Detect which cell encompasses the target text, then output its [x, y] center coordinate. 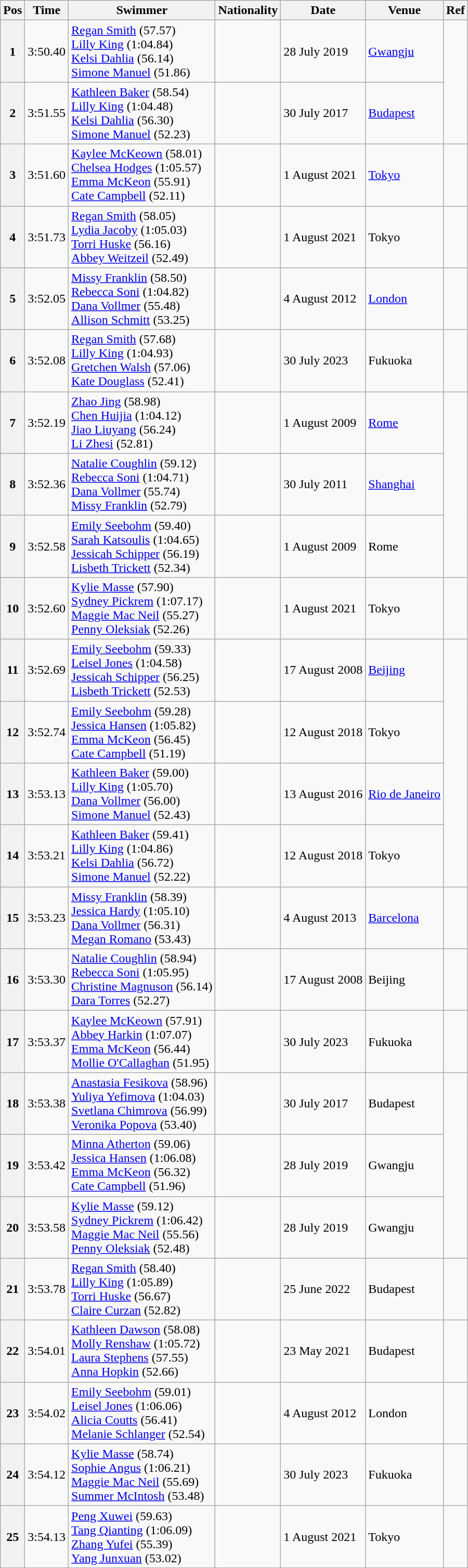
Anastasia Fesikova (58.96)Yuliya Yefimova (1:04.03)Svetlana Chimrova (56.99)Veronika Popova (53.40) [142, 1103]
21 [12, 1289]
Emily Seebohm (59.33)Leisel Jones (1:04.58)Jessicah Schipper (56.25)Lisbeth Trickett (52.53) [142, 670]
Peng Xuwei (59.63)Tang Qianting (1:06.09)Zhang Yufei (55.39)Yang Junxuan (53.02) [142, 1537]
3:53.30 [47, 979]
Emily Seebohm (59.01)Leisel Jones (1:06.06)Alicia Coutts (56.41)Melanie Schlanger (52.54) [142, 1413]
3:52.05 [47, 298]
12 [12, 732]
25 [12, 1537]
7 [12, 422]
23 May 2021 [323, 1351]
Kathleen Dawson (58.08)Molly Renshaw (1:05.72)Laura Stephens (57.55)Anna Hopkin (52.66) [142, 1351]
30 July 2011 [323, 485]
18 [12, 1103]
3:53.13 [47, 794]
Kylie Masse (59.12)Sydney Pickrem (1:06.42)Maggie Mac Neil (55.56)Penny Oleksiak (52.48) [142, 1227]
Missy Franklin (58.50)Rebecca Soni (1:04.82)Dana Vollmer (55.48)Allison Schmitt (53.25) [142, 298]
3:53.37 [47, 1042]
3:52.08 [47, 361]
Minna Atherton (59.06)Jessica Hansen (1:06.08)Emma McKeon (56.32)Cate Campbell (51.96) [142, 1166]
Ref [456, 10]
Pos [12, 10]
3:51.55 [47, 113]
13 [12, 794]
23 [12, 1413]
3:54.02 [47, 1413]
Kathleen Baker (59.41)Lilly King (1:04.86)Kelsi Dahlia (56.72)Simone Manuel (52.22) [142, 856]
Regan Smith (57.68)Lilly King (1:04.93)Gretchen Walsh (57.06)Kate Douglass (52.41) [142, 361]
Regan Smith (58.05)Lydia Jacoby (1:05.03)Torri Huske (56.16)Abbey Weitzeil (52.49) [142, 237]
1 [12, 51]
5 [12, 298]
Rio de Janeiro [405, 794]
15 [12, 918]
6 [12, 361]
3:51.73 [47, 237]
Nationality [248, 10]
8 [12, 485]
3:53.42 [47, 1166]
3:52.60 [47, 608]
Shanghai [405, 485]
Barcelona [405, 918]
3:54.01 [47, 1351]
Kaylee McKeown (57.91)Abbey Harkin (1:07.07)Emma McKeon (56.44)Mollie O'Callaghan (51.95) [142, 1042]
Emily Seebohm (59.40)Sarah Katsoulis (1:04.65)Jessicah Schipper (56.19)Lisbeth Trickett (52.34) [142, 546]
3:53.58 [47, 1227]
Regan Smith (57.57)Lilly King (1:04.84)Kelsi Dahlia (56.14)Simone Manuel (51.86) [142, 51]
9 [12, 546]
Swimmer [142, 10]
Kathleen Baker (59.00)Lilly King (1:05.70)Dana Vollmer (56.00)Simone Manuel (52.43) [142, 794]
17 [12, 1042]
Kylie Masse (58.74)Sophie Angus (1:06.21)Maggie Mac Neil (55.69)Summer McIntosh (53.48) [142, 1474]
10 [12, 608]
Kaylee McKeown (58.01)Chelsea Hodges (1:05.57)Emma McKeon (55.91)Cate Campbell (52.11) [142, 175]
3:51.60 [47, 175]
13 August 2016 [323, 794]
14 [12, 856]
16 [12, 979]
3:53.21 [47, 856]
2 [12, 113]
3:53.78 [47, 1289]
3:54.13 [47, 1537]
3:54.12 [47, 1474]
Missy Franklin (58.39)Jessica Hardy (1:05.10)Dana Vollmer (56.31)Megan Romano (53.43) [142, 918]
Venue [405, 10]
3:52.19 [47, 422]
3 [12, 175]
11 [12, 670]
Time [47, 10]
Zhao Jing (58.98)Chen Huijia (1:04.12)Jiao Liuyang (56.24)Li Zhesi (52.81) [142, 422]
4 [12, 237]
19 [12, 1166]
Regan Smith (58.40)Lilly King (1:05.89)Torri Huske (56.67)Claire Curzan (52.82) [142, 1289]
3:53.38 [47, 1103]
24 [12, 1474]
Natalie Coughlin (59.12)Rebecca Soni (1:04.71)Dana Vollmer (55.74)Missy Franklin (52.79) [142, 485]
3:52.74 [47, 732]
4 August 2013 [323, 918]
20 [12, 1227]
22 [12, 1351]
3:52.58 [47, 546]
3:52.36 [47, 485]
3:50.40 [47, 51]
Kylie Masse (57.90)Sydney Pickrem (1:07.17)Maggie Mac Neil (55.27)Penny Oleksiak (52.26) [142, 608]
Natalie Coughlin (58.94)Rebecca Soni (1:05.95)Christine Magnuson (56.14)Dara Torres (52.27) [142, 979]
Kathleen Baker (58.54)Lilly King (1:04.48)Kelsi Dahlia (56.30)Simone Manuel (52.23) [142, 113]
25 June 2022 [323, 1289]
Date [323, 10]
3:52.69 [47, 670]
Emily Seebohm (59.28)Jessica Hansen (1:05.82)Emma McKeon (56.45)Cate Campbell (51.19) [142, 732]
3:53.23 [47, 918]
